Extract the [x, y] coordinate from the center of the cell holding the provided text.  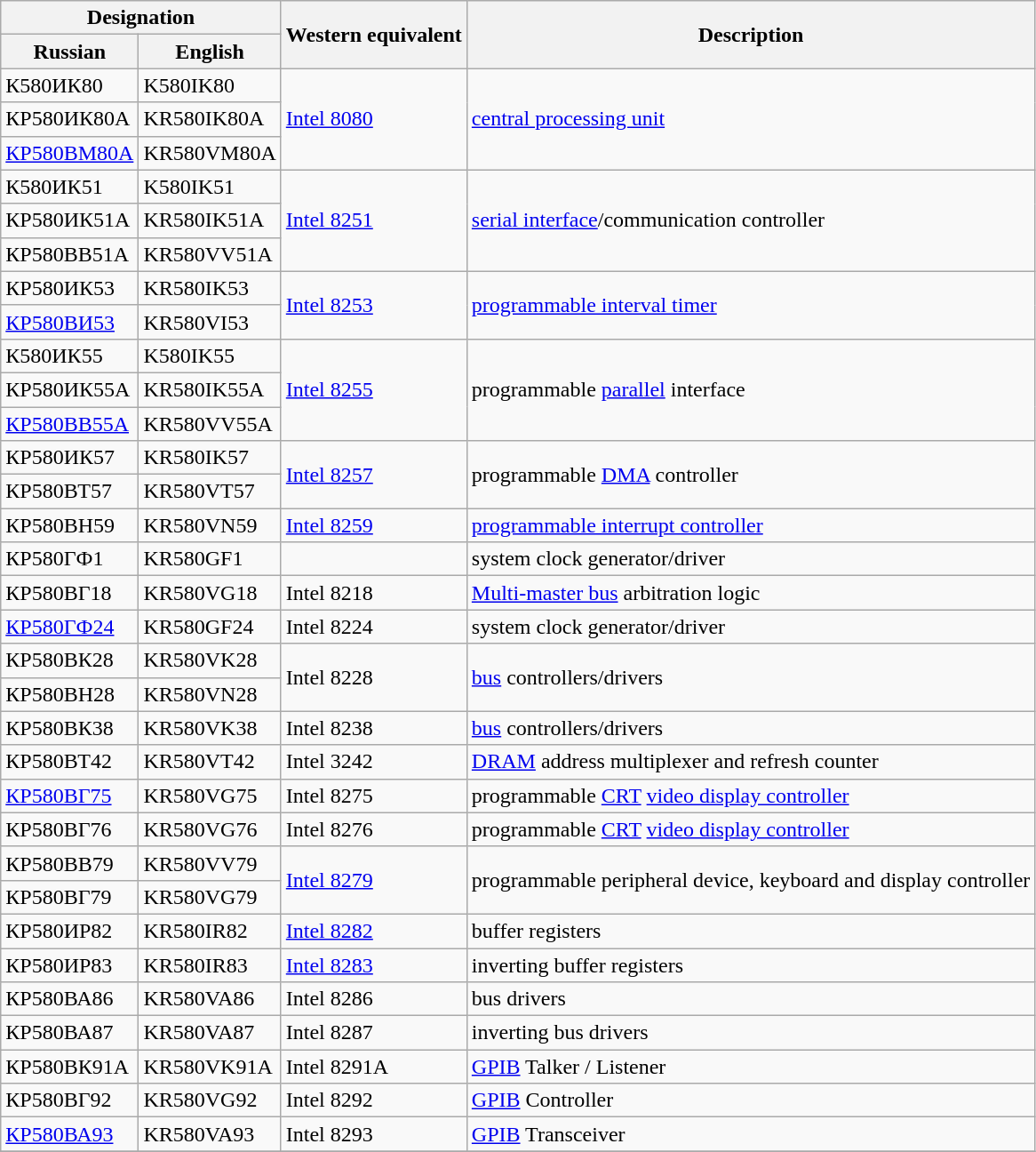
buffer registers [750, 931]
К580ИК55 [69, 356]
programmable interval timer [750, 305]
КР580ВГ92 [69, 1100]
KR580IK80A [210, 119]
КР580ВА93 [69, 1134]
К580ИК80 [69, 85]
GPIB Controller [750, 1100]
КР580ВН28 [69, 694]
К580ИК51 [69, 187]
English [210, 52]
Intel 8259 [373, 525]
Russian [69, 52]
Intel 8282 [373, 931]
KR580VV55A [210, 424]
KR580GF1 [210, 559]
КР580ВГ75 [69, 796]
KR580VG18 [210, 593]
programmable peripheral device, keyboard and display controller [750, 880]
КР580ВВ79 [69, 863]
programmable DMA controller [750, 475]
КР580ВК28 [69, 660]
programmable interrupt controller [750, 525]
КР580ГФ1 [69, 559]
KR580VA87 [210, 1033]
serial interface/communication controller [750, 220]
KR580IK51A [210, 220]
Intel 8253 [373, 305]
KR580VK28 [210, 660]
КР580ИК51А [69, 220]
inverting bus drivers [750, 1033]
KR580VM80A [210, 153]
KR580GF24 [210, 627]
Western equivalent [373, 35]
K580IK55 [210, 356]
inverting buffer registers [750, 964]
КР580ВВ51A [69, 254]
КР580ВК91А [69, 1067]
КР580ВГ18 [69, 593]
KR580VV51A [210, 254]
КР580ВИ53 [69, 322]
Intel 8293 [373, 1134]
KR580VG79 [210, 897]
Intel 8276 [373, 829]
KR580VA86 [210, 999]
Description [750, 35]
Intel 8283 [373, 964]
KR580VT42 [210, 762]
КР580ИР83 [69, 964]
КР580ИК55А [69, 389]
Intel 8275 [373, 796]
KR580VA93 [210, 1134]
KR580VN59 [210, 525]
Intel 8251 [373, 220]
Intel 8224 [373, 627]
GPIB Talker / Listener [750, 1067]
Intel 8287 [373, 1033]
КР580ВН59 [69, 525]
KR580VT57 [210, 492]
DRAM address multiplexer and refresh counter [750, 762]
КР580ВТ57 [69, 492]
КР580ГФ24 [69, 627]
KR580VV79 [210, 863]
КР580ИК57 [69, 458]
КР580ВВ55A [69, 424]
K580IK51 [210, 187]
KR580VK91A [210, 1067]
KR580IK53 [210, 288]
KR580VI53 [210, 322]
КР580ВГ76 [69, 829]
КР580ВА87 [69, 1033]
Intel 8279 [373, 880]
KR580IR83 [210, 964]
KR580VG76 [210, 829]
GPIB Transceiver [750, 1134]
K580IK80 [210, 85]
KR580IK57 [210, 458]
КР580ВТ42 [69, 762]
Intel 8080 [373, 119]
КР580ВК38 [69, 728]
КР580ВА86 [69, 999]
Intel 8292 [373, 1100]
КР580ИК80А [69, 119]
KR580VG75 [210, 796]
Intel 3242 [373, 762]
Intel 8228 [373, 677]
Intel 8218 [373, 593]
bus drivers [750, 999]
Intel 8255 [373, 389]
Designation [141, 18]
KR580IK55A [210, 389]
KR580IR82 [210, 931]
КР580ВГ79 [69, 897]
central processing unit [750, 119]
KR580VN28 [210, 694]
programmable parallel interface [750, 389]
KR580VK38 [210, 728]
Intel 8286 [373, 999]
Intel 8257 [373, 475]
КР580ВМ80A [69, 153]
Multi-master bus arbitration logic [750, 593]
КР580ИР82 [69, 931]
KR580VG92 [210, 1100]
КР580ИК53 [69, 288]
Intel 8238 [373, 728]
Intel 8291A [373, 1067]
